Provide the [x, y] coordinate of the cell's center where the given text is located.  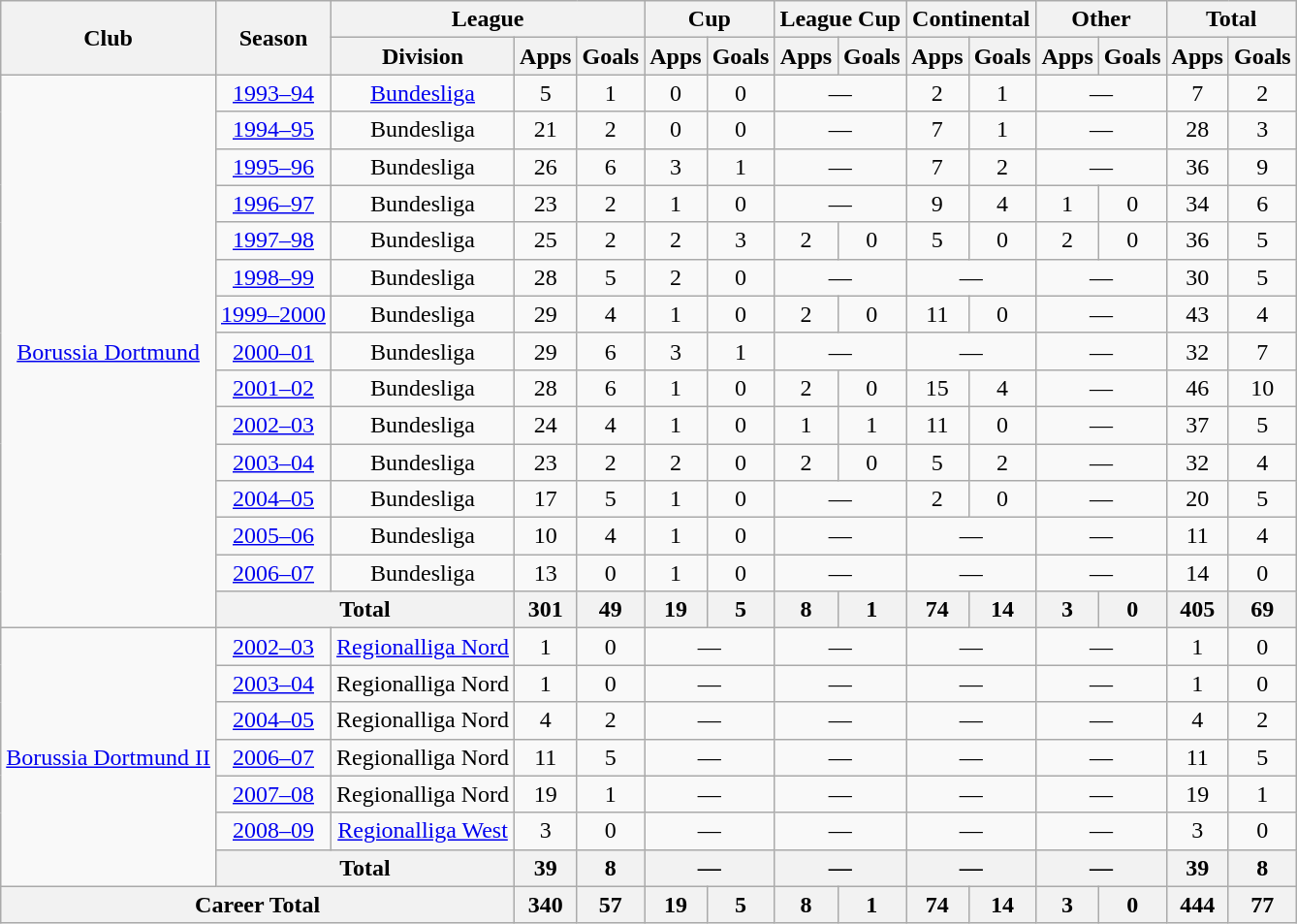
37 [1197, 425]
340 [546, 905]
Club [109, 38]
57 [611, 905]
2001–02 [273, 388]
1995–96 [273, 167]
Borussia Dortmund [109, 351]
1999–2000 [273, 314]
24 [546, 425]
26 [546, 167]
1994–95 [273, 130]
1997–98 [273, 240]
Season [273, 38]
301 [546, 610]
46 [1197, 388]
Cup [710, 19]
34 [1197, 204]
Borussia Dortmund II [109, 757]
20 [1197, 499]
League [489, 19]
69 [1262, 610]
Continental [971, 19]
17 [546, 499]
49 [611, 610]
15 [937, 388]
Other [1101, 19]
13 [546, 573]
Regionalliga West [423, 831]
2007–08 [273, 794]
25 [546, 240]
2005–06 [273, 536]
1998–99 [273, 277]
2008–09 [273, 831]
30 [1197, 277]
77 [1262, 905]
Career Total [258, 905]
1993–94 [273, 93]
405 [1197, 610]
Division [423, 56]
444 [1197, 905]
21 [546, 130]
2000–01 [273, 351]
1996–97 [273, 204]
League Cup [840, 19]
43 [1197, 314]
